Search for the cell housing the specified text and yield its (X, Y) center coordinate. 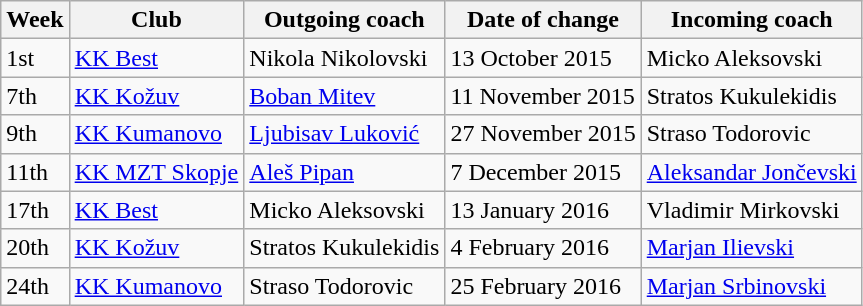
KK MZT Skopje (156, 172)
25 February 2016 (543, 286)
Week (35, 20)
17th (35, 210)
13 January 2016 (543, 210)
20th (35, 248)
27 November 2015 (543, 134)
Incoming coach (752, 20)
24th (35, 286)
Boban Mitev (344, 96)
Club (156, 20)
Nikola Nikolovski (344, 58)
9th (35, 134)
11 November 2015 (543, 96)
Marjan Srbinovski (752, 286)
Vladimir Mirkovski (752, 210)
7 December 2015 (543, 172)
Outgoing coach (344, 20)
7th (35, 96)
4 February 2016 (543, 248)
Aleš Pipan (344, 172)
1st (35, 58)
11th (35, 172)
Aleksandar Jončevski (752, 172)
Marjan Ilievski (752, 248)
Date of change (543, 20)
13 October 2015 (543, 58)
Ljubisav Luković (344, 134)
